Search for the cell housing the specified text and yield its (X, Y) center coordinate. 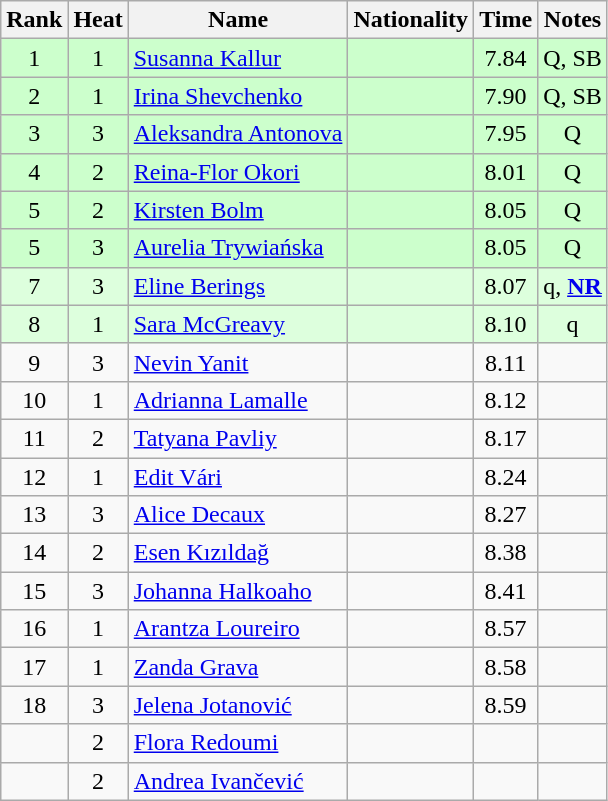
8.27 (506, 515)
8.59 (506, 705)
Time (506, 20)
Alice Decaux (238, 515)
Nevin Yanit (238, 362)
Jelena Jotanović (238, 705)
Johanna Halkoaho (238, 591)
Reina-Flor Okori (238, 172)
Sara McGreavy (238, 324)
Arantza Loureiro (238, 629)
8.24 (506, 477)
7.95 (506, 134)
Esen Kızıldağ (238, 553)
Susanna Kallur (238, 58)
11 (34, 438)
7 (34, 286)
q (573, 324)
15 (34, 591)
Notes (573, 20)
8 (34, 324)
Aurelia Trywiańska (238, 248)
Rank (34, 20)
Kirsten Bolm (238, 210)
8.07 (506, 286)
Andrea Ivančević (238, 781)
Name (238, 20)
8.01 (506, 172)
Aleksandra Antonova (238, 134)
Edit Vári (238, 477)
8.17 (506, 438)
18 (34, 705)
8.10 (506, 324)
Nationality (411, 20)
8.58 (506, 667)
9 (34, 362)
17 (34, 667)
8.41 (506, 591)
16 (34, 629)
Eline Berings (238, 286)
8.12 (506, 400)
7.90 (506, 96)
13 (34, 515)
8.57 (506, 629)
8.38 (506, 553)
Flora Redoumi (238, 743)
4 (34, 172)
8.11 (506, 362)
14 (34, 553)
q, NR (573, 286)
10 (34, 400)
Zanda Grava (238, 667)
Irina Shevchenko (238, 96)
12 (34, 477)
Heat (98, 20)
Adrianna Lamalle (238, 400)
7.84 (506, 58)
Tatyana Pavliy (238, 438)
